Determine the (X, Y) coordinate at the center of the cell enclosing the given text.  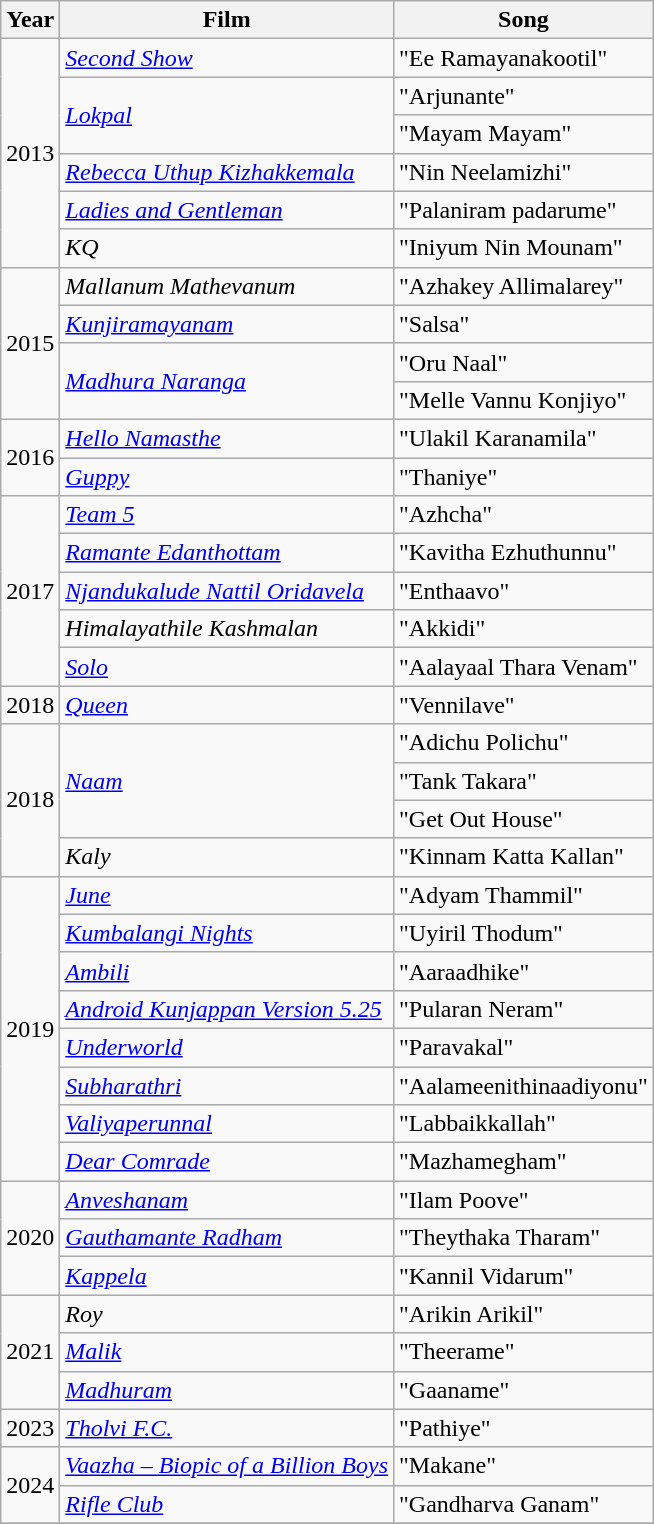
Team 5 (227, 515)
2024 (30, 1485)
Anveshanam (227, 1200)
Himalayathile Kashmalan (227, 629)
"Iniyum Nin Mounam" (524, 248)
"Vennilave" (524, 705)
Dear Comrade (227, 1162)
Valiyaperunnal (227, 1124)
"Makane" (524, 1466)
2020 (30, 1238)
"Oru Naal" (524, 362)
Ambili (227, 971)
"Mayam Mayam" (524, 134)
"Melle Vannu Konjiyo" (524, 400)
"Get Out House" (524, 819)
"Gaaname" (524, 1390)
"Palaniram padarume" (524, 210)
Malik (227, 1352)
Solo (227, 667)
Queen (227, 705)
Underworld (227, 1047)
"Ee Ramayanakootil" (524, 58)
Kappela (227, 1276)
"Ulakil Karanamila" (524, 438)
Vaazha – Biopic of a Billion Boys (227, 1466)
"Ilam Poove" (524, 1200)
"Kannil Vidarum" (524, 1276)
"Aaraadhike" (524, 971)
Madhuram (227, 1390)
Njandukalude Nattil Oridavela (227, 591)
Roy (227, 1314)
"Kinnam Katta Kallan" (524, 857)
Tholvi F.C. (227, 1428)
June (227, 895)
"Aalayaal Thara Venam" (524, 667)
Ladies and Gentleman (227, 210)
Rifle Club (227, 1504)
"Theerame" (524, 1352)
"Arjunante" (524, 96)
"Paravakal" (524, 1047)
"Pularan Neram" (524, 1009)
Kumbalangi Nights (227, 933)
KQ (227, 248)
"Salsa" (524, 324)
2019 (30, 1028)
"Theythaka Tharam" (524, 1238)
Year (30, 20)
Mallanum Mathevanum (227, 286)
Film (227, 20)
"Adichu Polichu" (524, 743)
2017 (30, 591)
"Nin Neelamizhi" (524, 172)
Gauthamante Radham (227, 1238)
"Kavitha Ezhuthunnu" (524, 553)
"Gandharva Ganam" (524, 1504)
Second Show (227, 58)
Kunjiramayanam (227, 324)
2015 (30, 343)
"Pathiye" (524, 1428)
"Mazhamegham" (524, 1162)
"Tank Takara" (524, 781)
2016 (30, 457)
2023 (30, 1428)
Rebecca Uthup Kizhakkemala (227, 172)
Madhura Naranga (227, 381)
"Azhcha" (524, 515)
Hello Namasthe (227, 438)
Song (524, 20)
2021 (30, 1352)
"Thaniye" (524, 477)
Lokpal (227, 115)
"Akkidi" (524, 629)
Ramante Edanthottam (227, 553)
Kaly (227, 857)
"Aalameenithinaadiyonu" (524, 1085)
Naam (227, 781)
"Enthaavo" (524, 591)
Android Kunjappan Version 5.25 (227, 1009)
Subharathri (227, 1085)
"Azhakey Allimalarey" (524, 286)
"Adyam Thammil" (524, 895)
"Arikin Arikil" (524, 1314)
"Uyiril Thodum" (524, 933)
"Labbaikkallah" (524, 1124)
Guppy (227, 477)
2013 (30, 153)
